From the cell containing the given text, extract its center point as [X, Y] coordinate. 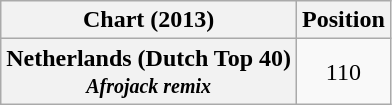
110 [344, 72]
Netherlands (Dutch Top 40)Afrojack remix [149, 72]
Chart (2013) [149, 20]
Position [344, 20]
